Identify which cell holds the provided text, then report its [x, y] central coordinate. 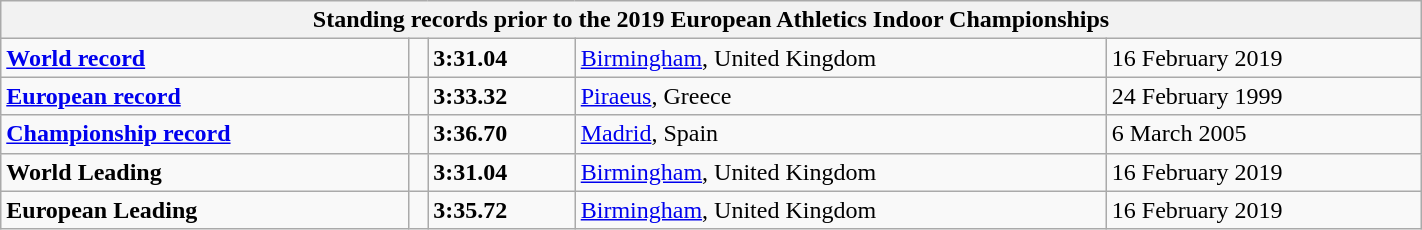
Piraeus, Greece [840, 96]
6 March 2005 [1264, 134]
3:36.70 [502, 134]
3:35.72 [502, 210]
World Leading [205, 172]
European record [205, 96]
24 February 1999 [1264, 96]
Standing records prior to the 2019 European Athletics Indoor Championships [711, 20]
World record [205, 58]
Championship record [205, 134]
European Leading [205, 210]
Madrid, Spain [840, 134]
3:33.32 [502, 96]
